Return (X, Y) of the center of cell containing provided text 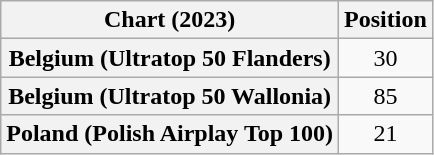
85 (386, 96)
Poland (Polish Airplay Top 100) (170, 134)
Position (386, 20)
Chart (2023) (170, 20)
21 (386, 134)
30 (386, 58)
Belgium (Ultratop 50 Flanders) (170, 58)
Belgium (Ultratop 50 Wallonia) (170, 96)
